From the cell containing the given text, extract its center point as (x, y) coordinate. 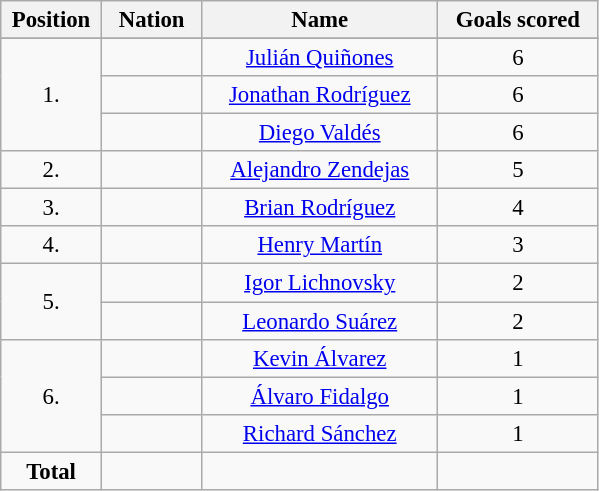
2. (52, 170)
Brian Rodríguez (320, 208)
Total (52, 471)
Henry Martín (320, 245)
1. (52, 96)
Leonardo Suárez (320, 321)
Julián Quiñones (320, 58)
3. (52, 208)
3 (518, 245)
Álvaro Fidalgo (320, 396)
5 (518, 170)
Kevin Álvarez (320, 358)
Nation (152, 20)
Name (320, 20)
4 (518, 208)
Diego Valdés (320, 133)
5. (52, 302)
Jonathan Rodríguez (320, 95)
6. (52, 396)
4. (52, 245)
Richard Sánchez (320, 433)
Position (52, 20)
Goals scored (518, 20)
Igor Lichnovsky (320, 283)
Alejandro Zendejas (320, 170)
